Output the [x, y] coordinate of the center of the cell containing the given text.  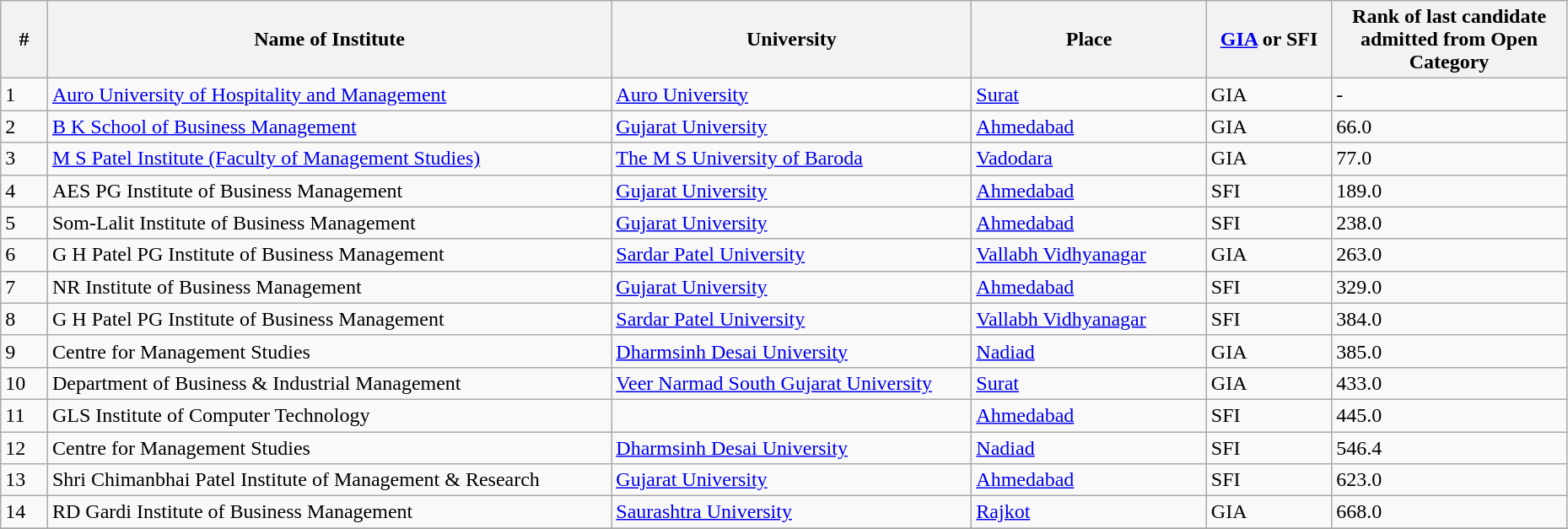
AES PG Institute of Business Management [329, 191]
Shri Chimanbhai Patel Institute of Management & Research [329, 480]
GIA or SFI [1269, 40]
9 [24, 351]
189.0 [1449, 191]
Som-Lalit Institute of Business Management [329, 223]
Auro University [791, 94]
385.0 [1449, 351]
NR Institute of Business Management [329, 287]
Veer Narmad South Gujarat University [791, 383]
Place [1089, 40]
- [1449, 94]
77.0 [1449, 159]
University [791, 40]
433.0 [1449, 383]
14 [24, 512]
Vadodara [1089, 159]
The M S University of Baroda [791, 159]
10 [24, 383]
66.0 [1449, 127]
3 [24, 159]
Rajkot [1089, 512]
329.0 [1449, 287]
7 [24, 287]
4 [24, 191]
RD Gardi Institute of Business Management [329, 512]
5 [24, 223]
Name of Institute [329, 40]
384.0 [1449, 319]
1 [24, 94]
11 [24, 415]
546.4 [1449, 448]
Auro University of Hospitality and Management [329, 94]
12 [24, 448]
B K School of Business Management [329, 127]
263.0 [1449, 255]
445.0 [1449, 415]
Department of Business & Industrial Management [329, 383]
Saurashtra University [791, 512]
GLS Institute of Computer Technology [329, 415]
623.0 [1449, 480]
M S Patel Institute (Faculty of Management Studies) [329, 159]
668.0 [1449, 512]
6 [24, 255]
8 [24, 319]
Rank of last candidate admitted from Open Category [1449, 40]
13 [24, 480]
238.0 [1449, 223]
# [24, 40]
2 [24, 127]
